Scan for the cell matching the given text and deliver its (x, y) coordinate at center. 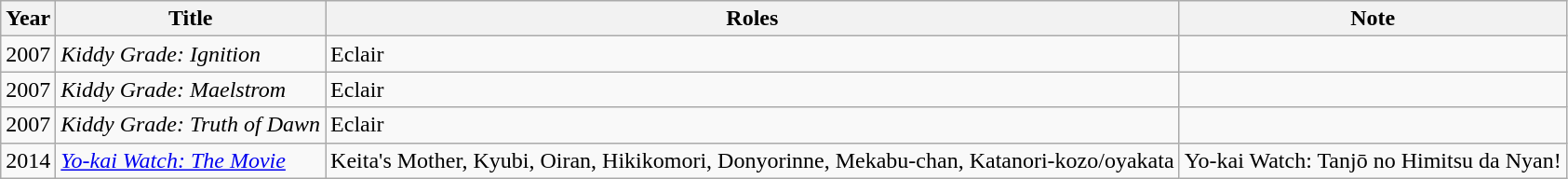
Kiddy Grade: Ignition (191, 54)
Yo-kai Watch: Tanjō no Himitsu da Nyan! (1373, 160)
Yo-kai Watch: The Movie (191, 160)
2014 (28, 160)
Keita's Mother, Kyubi, Oiran, Hikikomori, Donyorinne, Mekabu-chan, Katanori-kozo/oyakata (753, 160)
Kiddy Grade: Maelstrom (191, 89)
Kiddy Grade: Truth of Dawn (191, 125)
Year (28, 19)
Roles (753, 19)
Note (1373, 19)
Title (191, 19)
